Find where the given text appears and provide that cell's center as (X, Y) coordinate. 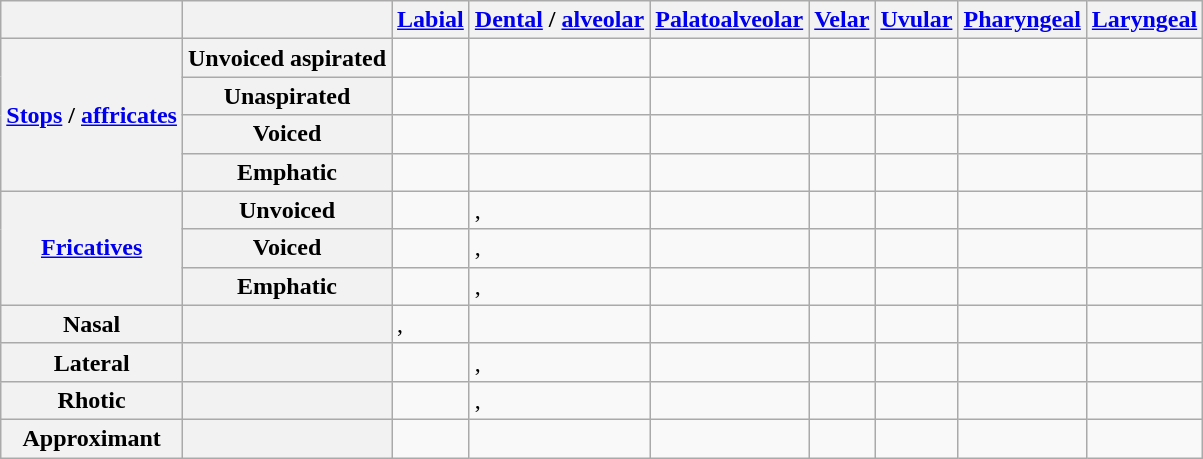
Palatoalveolar (730, 20)
Unvoiced (286, 210)
Velar (842, 20)
Laryngeal (1144, 20)
Uvular (916, 20)
Fricatives (92, 248)
Nasal (92, 324)
Lateral (92, 362)
Pharyngeal (1022, 20)
Approximant (92, 438)
Unaspirated (286, 96)
Rhotic (92, 400)
Stops / affricates (92, 115)
Dental / alveolar (559, 20)
Labial (431, 20)
Unvoiced aspirated (286, 58)
